Find where the given text appears and provide that cell's center as (X, Y) coordinate. 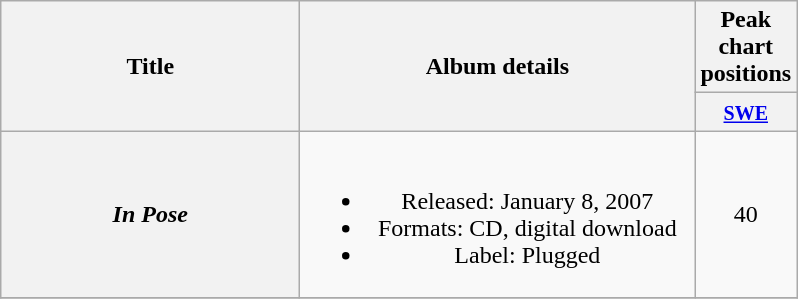
Title (150, 66)
SWE (746, 112)
Album details (498, 66)
In Pose (150, 214)
Peak chart positions (746, 47)
Released: January 8, 2007Formats: CD, digital downloadLabel: Plugged (498, 214)
40 (746, 214)
